Capture the cell that displays the provided text and extract its [x, y] central coordinate. 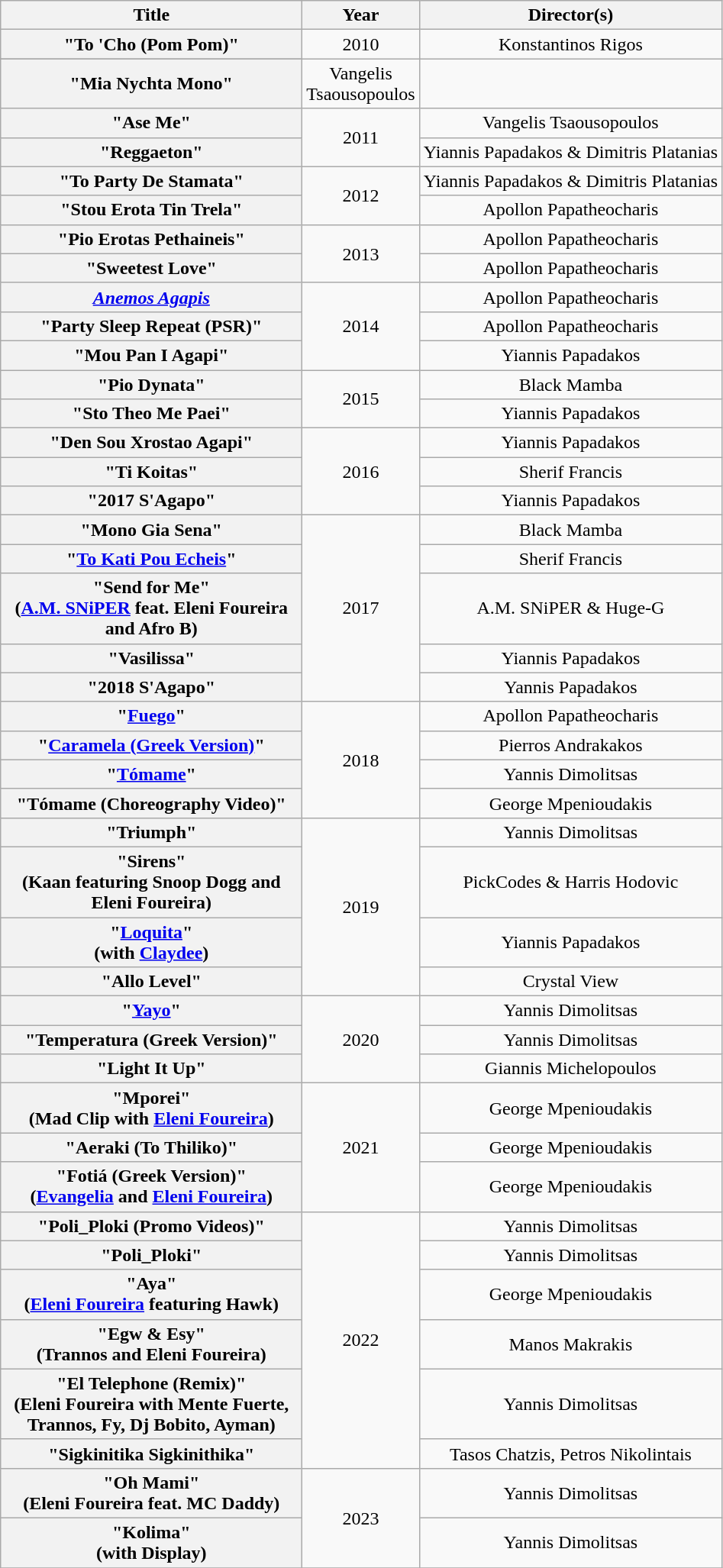
"Vasilissa" [151, 658]
"Sto Theo Me Paei" [151, 414]
"Tómame" [151, 774]
"Light It Up" [151, 1069]
"Sweetest Love" [151, 268]
2010 [360, 44]
PickCodes & Harris Hodovic [570, 882]
"Fuego" [151, 716]
"Poli_Ploki" [151, 1255]
"Caramela (Greek Version)" [151, 745]
"Temperatura (Greek Version)" [151, 1040]
Manos Makrakis [570, 1344]
"Loquita"(with Claydee) [151, 942]
"Yayo" [151, 1011]
Title [151, 15]
2019 [360, 907]
"Reggaeton" [151, 152]
2013 [360, 253]
"Mporei"(Mad Clip with Eleni Foureira) [151, 1108]
"Oh Mami"(Eleni Foureira feat. MC Daddy) [151, 1493]
"Ti Koitas" [151, 472]
"El Telephone (Remix)"(Eleni Foureira with Mente Fuerte, Trannos, Fy, Dj Bobito, Ayman) [151, 1404]
Crystal View [570, 982]
"Pio Erotas Pethaineis" [151, 239]
2012 [360, 195]
"Mia Nychta Mono" [151, 84]
2017 [360, 608]
"Aeraki (To Thiliko)" [151, 1147]
2016 [360, 472]
2014 [360, 326]
"Mou Pan I Agapi" [151, 355]
2011 [360, 137]
Tasos Chatzis, Petros Nikolintais [570, 1453]
"Poli_Ploki (Promo Videos)" [151, 1226]
2023 [360, 1518]
Konstantinos Rigos [570, 44]
"Sirens" (Kaan featuring Snoop Dogg and Eleni Foureira) [151, 882]
"Tómame (Choreography Video)" [151, 803]
"Allo Level" [151, 982]
"Den Sou Xrostao Agapi" [151, 443]
"Egw & Esy"(Trannos and Eleni Foureira) [151, 1344]
"Send for Me"(A.M. SNiPER feat. Eleni Foureira and Afro B) [151, 608]
"Fotiá (Greek Version)"(Evangelia and Eleni Foureira) [151, 1186]
"Sigkinitika Sigkinithika" [151, 1453]
2021 [360, 1147]
Year [360, 15]
A.M. SNiPER & Huge-G [570, 608]
Yannis Papadakos [570, 687]
"2017 S'Agapo" [151, 501]
"2018 S'Agapo" [151, 687]
2015 [360, 398]
Pierros Andrakakos [570, 745]
Director(s) [570, 15]
"To Party De Stamata" [151, 181]
"Aya"(Eleni Foureira featuring Hawk) [151, 1295]
"Triumph" [151, 832]
2018 [360, 760]
"To 'Cho (Pom Pom)" [151, 44]
"Stou Erota Tin Trela" [151, 210]
Anemos Agapis [151, 297]
Giannis Michelopoulos [570, 1069]
"Party Sleep Repeat (PSR)" [151, 326]
"Mono Gia Sena" [151, 530]
2022 [360, 1340]
"Ase Me" [151, 123]
"To Kati Pou Echeis" [151, 559]
2020 [360, 1040]
"Kolima"(with Display) [151, 1542]
"Pio Dynata" [151, 384]
